Output the [X, Y] coordinate of the center of the cell containing the given text.  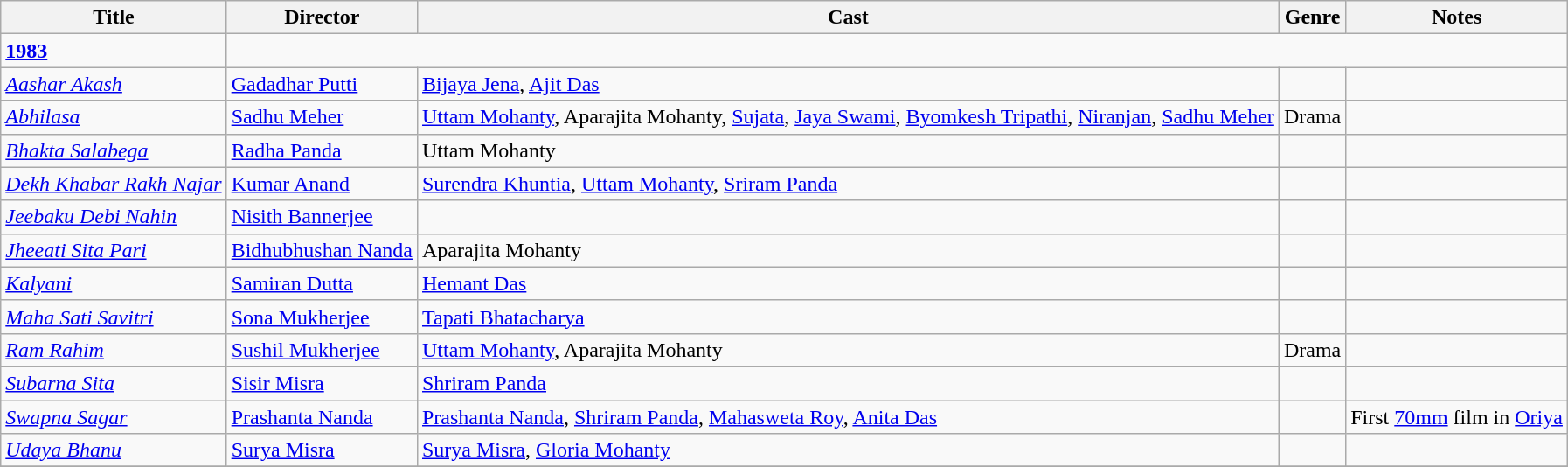
Sushil Mukherjee [322, 350]
Surya Misra [322, 450]
Prashanta Nanda, Shriram Panda, Mahasweta Roy, Anita Das [848, 417]
Director [322, 17]
Bhakta Salabega [114, 150]
Maha Sati Savitri [114, 317]
Kumar Anand [322, 184]
Bidhubhushan Nanda [322, 250]
Hemant Das [848, 283]
Surendra Khuntia, Uttam Mohanty, Sriram Panda [848, 184]
Abhilasa [114, 117]
Jeebaku Debi Nahin [114, 217]
Jheeati Sita Pari [114, 250]
1983 [114, 51]
Uttam Mohanty, Aparajita Mohanty [848, 350]
Sisir Misra [322, 383]
Bijaya Jena, Ajit Das [848, 84]
Samiran Dutta [322, 283]
Aparajita Mohanty [848, 250]
Tapati Bhatacharya [848, 317]
Subarna Sita [114, 383]
Shriram Panda [848, 383]
Aashar Akash [114, 84]
Notes [1457, 17]
Kalyani [114, 283]
Cast [848, 17]
Sadhu Meher [322, 117]
Uttam Mohanty [848, 150]
Title [114, 17]
Ram Rahim [114, 350]
Swapna Sagar [114, 417]
Gadadhar Putti [322, 84]
Sona Mukherjee [322, 317]
Udaya Bhanu [114, 450]
Radha Panda [322, 150]
First 70mm film in Oriya [1457, 417]
Prashanta Nanda [322, 417]
Dekh Khabar Rakh Najar [114, 184]
Genre [1312, 17]
Surya Misra, Gloria Mohanty [848, 450]
Uttam Mohanty, Aparajita Mohanty, Sujata, Jaya Swami, Byomkesh Tripathi, Niranjan, Sadhu Meher [848, 117]
Nisith Bannerjee [322, 217]
